Detect which cell encompasses the target text, then output its (x, y) center coordinate. 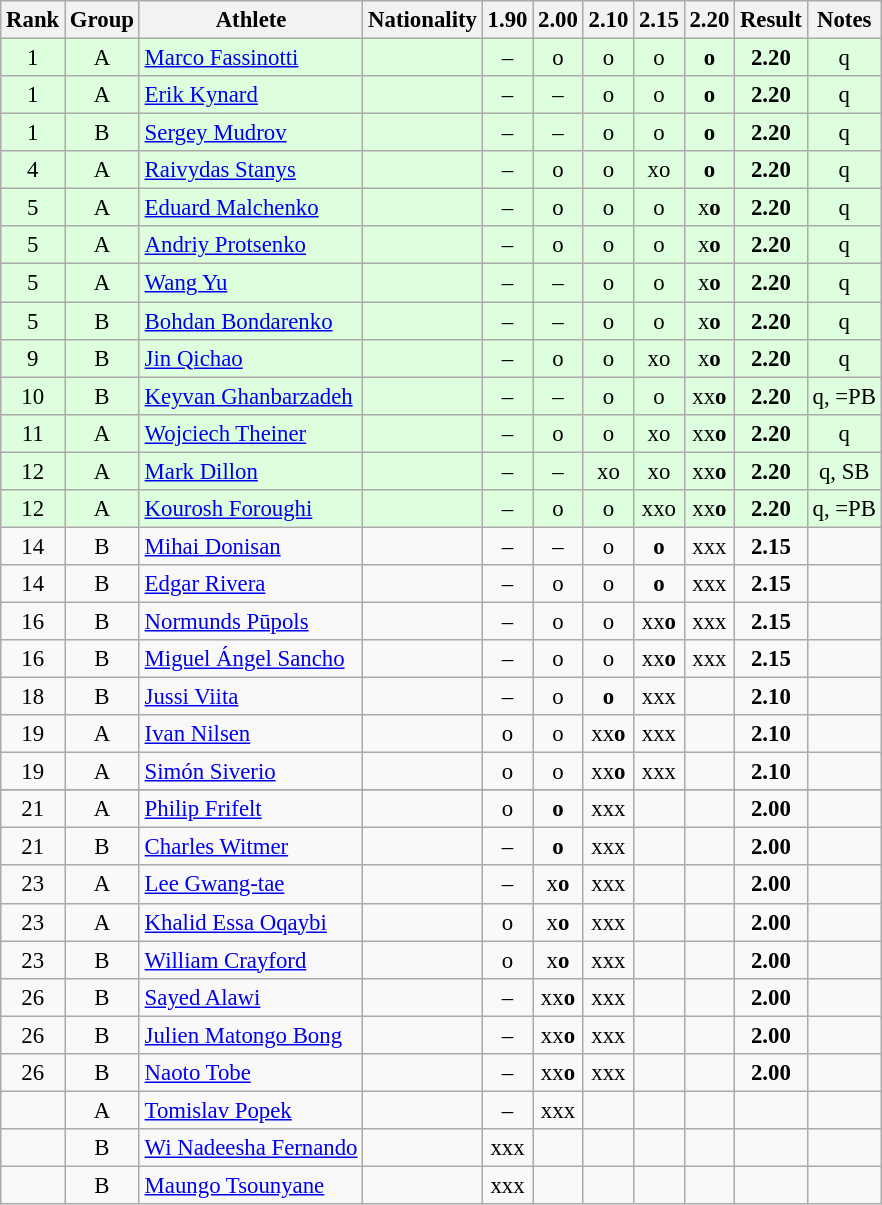
Ivan Nilsen (251, 734)
Maungo Tsounyane (251, 1185)
Bohdan Bondarenko (251, 321)
Edgar Rivera (251, 584)
Sayed Alawi (251, 997)
Marco Fassinotti (251, 58)
Charles Witmer (251, 847)
Erik Kynard (251, 95)
10 (33, 396)
Jin Qichao (251, 358)
Lee Gwang-tae (251, 885)
Notes (844, 20)
Keyvan Ghanbarzadeh (251, 396)
Kourosh Foroughi (251, 509)
Khalid Essa Oqaybi (251, 922)
Tomislav Popek (251, 1110)
Philip Frifelt (251, 809)
4 (33, 170)
Naoto Tobe (251, 1073)
Group (102, 20)
Julien Matongo Bong (251, 1035)
William Crayford (251, 960)
Rank (33, 20)
Wi Nadeesha Fernando (251, 1148)
Simón Siverio (251, 772)
9 (33, 358)
Miguel Ángel Sancho (251, 659)
Wang Yu (251, 283)
18 (33, 697)
Normunds Pūpols (251, 621)
Andriy Protsenko (251, 245)
Jussi Viita (251, 697)
q, SB (844, 471)
Raivydas Stanys (251, 170)
Mihai Donisan (251, 546)
Mark Dillon (251, 471)
Result (772, 20)
Wojciech Theiner (251, 433)
Nationality (422, 20)
1.90 (507, 20)
Sergey Mudrov (251, 133)
Athlete (251, 20)
Eduard Malchenko (251, 208)
11 (33, 433)
